Return (X, Y) of the center of cell containing provided text 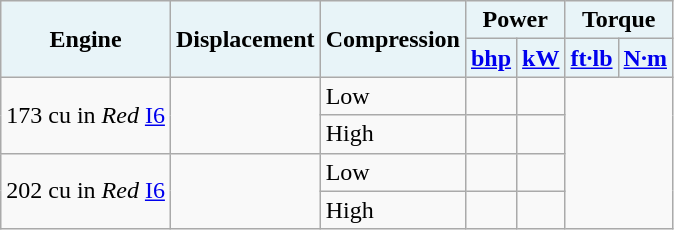
Engine (86, 39)
kW (541, 58)
Torque (618, 20)
ft·lb (592, 58)
173 cu in Red I6 (86, 115)
N·m (645, 58)
Power (515, 20)
Displacement (245, 39)
Compression (392, 39)
202 cu in Red I6 (86, 191)
bhp (490, 58)
